Provide the (X, Y) coordinate of the cell's center where the given text is located.  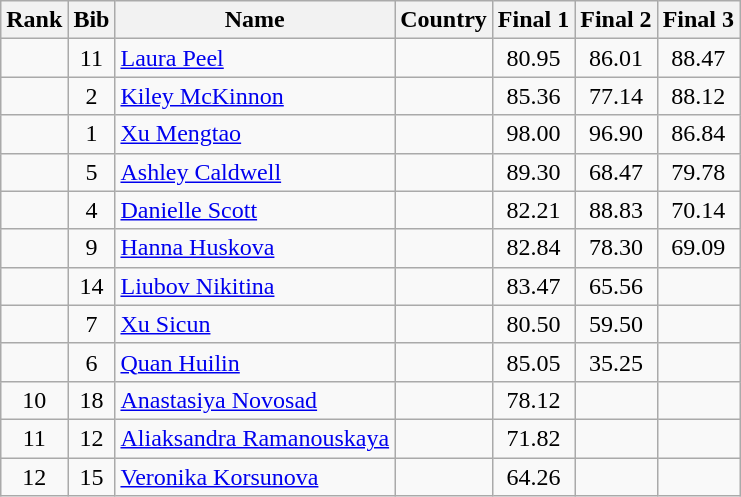
15 (92, 477)
80.95 (533, 58)
86.84 (698, 134)
Kiley McKinnon (255, 96)
77.14 (616, 96)
Anastasiya Novosad (255, 400)
Country (444, 20)
Danielle Scott (255, 210)
Liubov Nikitina (255, 286)
Final 1 (533, 20)
85.36 (533, 96)
82.84 (533, 248)
Veronika Korsunova (255, 477)
83.47 (533, 286)
Laura Peel (255, 58)
68.47 (616, 172)
Quan Huilin (255, 362)
78.12 (533, 400)
2 (92, 96)
6 (92, 362)
5 (92, 172)
78.30 (616, 248)
96.90 (616, 134)
Bib (92, 20)
59.50 (616, 324)
80.50 (533, 324)
65.56 (616, 286)
86.01 (616, 58)
10 (34, 400)
Final 2 (616, 20)
88.47 (698, 58)
18 (92, 400)
70.14 (698, 210)
35.25 (616, 362)
Final 3 (698, 20)
Aliaksandra Ramanouskaya (255, 438)
89.30 (533, 172)
88.12 (698, 96)
64.26 (533, 477)
7 (92, 324)
14 (92, 286)
Xu Sicun (255, 324)
71.82 (533, 438)
98.00 (533, 134)
88.83 (616, 210)
4 (92, 210)
79.78 (698, 172)
Ashley Caldwell (255, 172)
Xu Mengtao (255, 134)
85.05 (533, 362)
1 (92, 134)
82.21 (533, 210)
Name (255, 20)
9 (92, 248)
Hanna Huskova (255, 248)
Rank (34, 20)
69.09 (698, 248)
